Locate the cell with the specified text and output its (x, y) center coordinate. 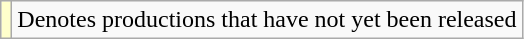
Denotes productions that have not yet been released (267, 20)
